Provide the (X, Y) coordinate of the cell's center where the given text is located.  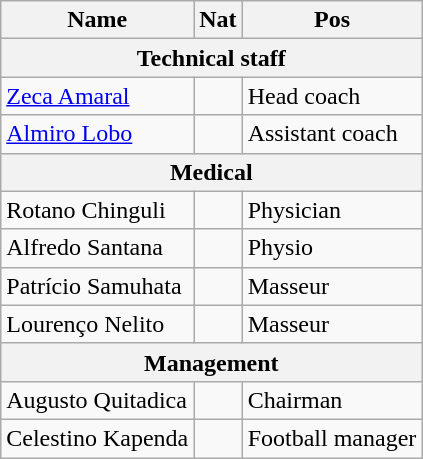
Rotano Chinguli (98, 210)
Augusto Quitadica (98, 400)
Patrício Samuhata (98, 286)
Lourenço Nelito (98, 324)
Nat (218, 20)
Medical (212, 172)
Celestino Kapenda (98, 438)
Technical staff (212, 58)
Chairman (332, 400)
Name (98, 20)
Zeca Amaral (98, 96)
Assistant coach (332, 134)
Management (212, 362)
Pos (332, 20)
Almiro Lobo (98, 134)
Physician (332, 210)
Physio (332, 248)
Football manager (332, 438)
Alfredo Santana (98, 248)
Head coach (332, 96)
